From the cell containing the given text, extract its center point as [x, y] coordinate. 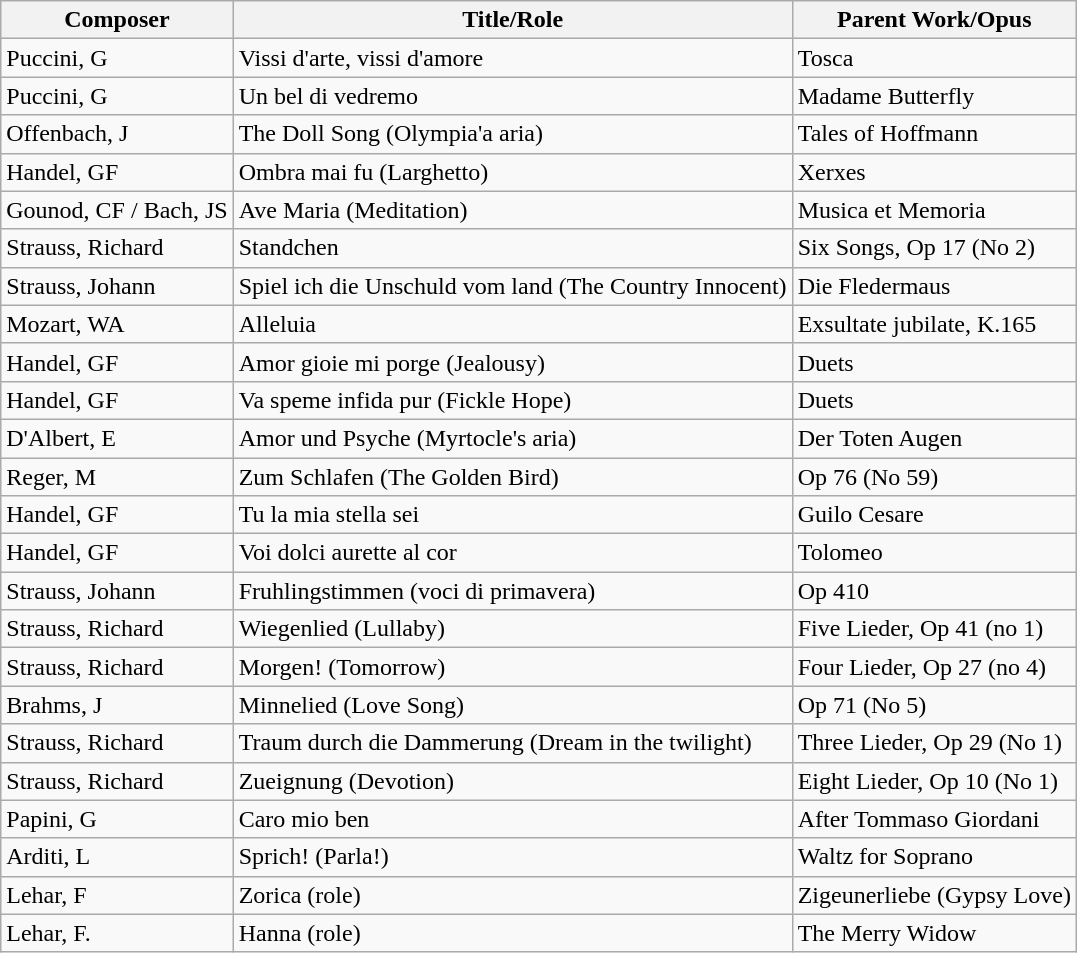
Guilo Cesare [934, 515]
After Tommaso Giordani [934, 819]
Exsultate jubilate, K.165 [934, 324]
Die Fledermaus [934, 286]
Op 71 (No 5) [934, 705]
Lehar, F. [117, 933]
Hanna (role) [512, 933]
Waltz for Soprano [934, 857]
Alleluia [512, 324]
Vissi d'arte, vissi d'amore [512, 58]
Amor gioie mi porge (Jealousy) [512, 362]
Four Lieder, Op 27 (no 4) [934, 667]
Eight Lieder, Op 10 (No 1) [934, 781]
Gounod, CF / Bach, JS [117, 210]
Tolomeo [934, 553]
Papini, G [117, 819]
D'Albert, E [117, 438]
Voi dolci aurette al cor [512, 553]
Ombra mai fu (Larghetto) [512, 172]
Musica et Memoria [934, 210]
Caro mio ben [512, 819]
Tosca [934, 58]
Op 410 [934, 591]
Parent Work/Opus [934, 20]
Va speme infida pur (Fickle Hope) [512, 400]
Arditi, L [117, 857]
Amor und Psyche (Myrtocle's aria) [512, 438]
Offenbach, J [117, 134]
Spiel ich die Unschuld vom land (The Country Innocent) [512, 286]
Zigeunerliebe (Gypsy Love) [934, 895]
Wiegenlied (Lullaby) [512, 629]
Six Songs, Op 17 (No 2) [934, 248]
Five Lieder, Op 41 (no 1) [934, 629]
Fruhlingstimmen (voci di primavera) [512, 591]
Zueignung (Devotion) [512, 781]
Minnelied (Love Song) [512, 705]
Madame Butterfly [934, 96]
Brahms, J [117, 705]
Standchen [512, 248]
Un bel di vedremo [512, 96]
Reger, M [117, 477]
Der Toten Augen [934, 438]
Ave Maria (Meditation) [512, 210]
Sprich! (Parla!) [512, 857]
Tu la mia stella sei [512, 515]
Zorica (role) [512, 895]
Mozart, WA [117, 324]
Traum durch die Dammerung (Dream in the twilight) [512, 743]
Three Lieder, Op 29 (No 1) [934, 743]
Lehar, F [117, 895]
The Merry Widow [934, 933]
Xerxes [934, 172]
Composer [117, 20]
Morgen! (Tomorrow) [512, 667]
Title/Role [512, 20]
Op 76 (No 59) [934, 477]
Zum Schlafen (The Golden Bird) [512, 477]
Tales of Hoffmann [934, 134]
The Doll Song (Olympia'a aria) [512, 134]
